Pinpoint the cell where the given text exists, returning its [x, y] midpoint coordinate. 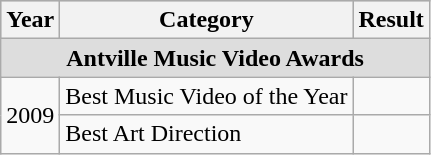
Category [206, 20]
Result [391, 20]
Best Art Direction [206, 134]
2009 [30, 115]
Year [30, 20]
Antville Music Video Awards [216, 58]
Best Music Video of the Year [206, 96]
